Identify which cell holds the provided text, then report its (X, Y) central coordinate. 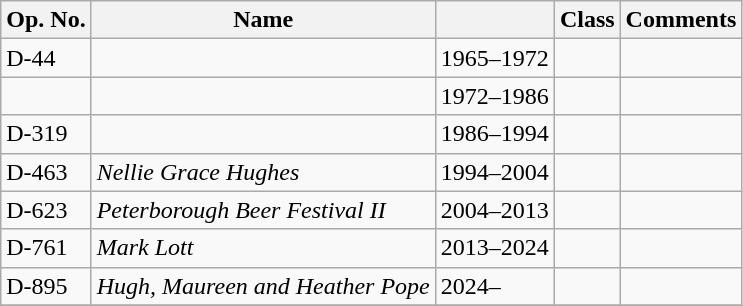
D-319 (46, 134)
Peterborough Beer Festival II (263, 210)
D-463 (46, 172)
Nellie Grace Hughes (263, 172)
2024– (494, 286)
1986–1994 (494, 134)
1965–1972 (494, 58)
1994–2004 (494, 172)
2013–2024 (494, 248)
Name (263, 20)
Mark Lott (263, 248)
D-623 (46, 210)
Hugh, Maureen and Heather Pope (263, 286)
1972–1986 (494, 96)
D-761 (46, 248)
2004–2013 (494, 210)
D-44 (46, 58)
Comments (681, 20)
Op. No. (46, 20)
Class (587, 20)
D-895 (46, 286)
